Return (x, y) of the center of cell containing provided text 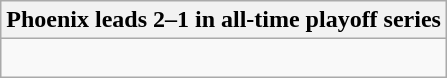
Phoenix leads 2–1 in all-time playoff series (224, 20)
